Detect which cell encompasses the target text, then output its [x, y] center coordinate. 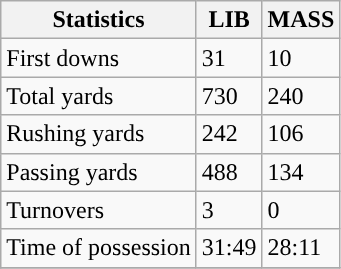
First downs [99, 58]
10 [301, 58]
0 [301, 210]
Statistics [99, 20]
Passing yards [99, 172]
240 [301, 96]
31 [229, 58]
Rushing yards [99, 134]
488 [229, 172]
28:11 [301, 248]
MASS [301, 20]
106 [301, 134]
Turnovers [99, 210]
Time of possession [99, 248]
Total yards [99, 96]
LIB [229, 20]
242 [229, 134]
730 [229, 96]
134 [301, 172]
3 [229, 210]
31:49 [229, 248]
